Return the [X, Y] coordinate for the center point of the cell that contains the specified text.  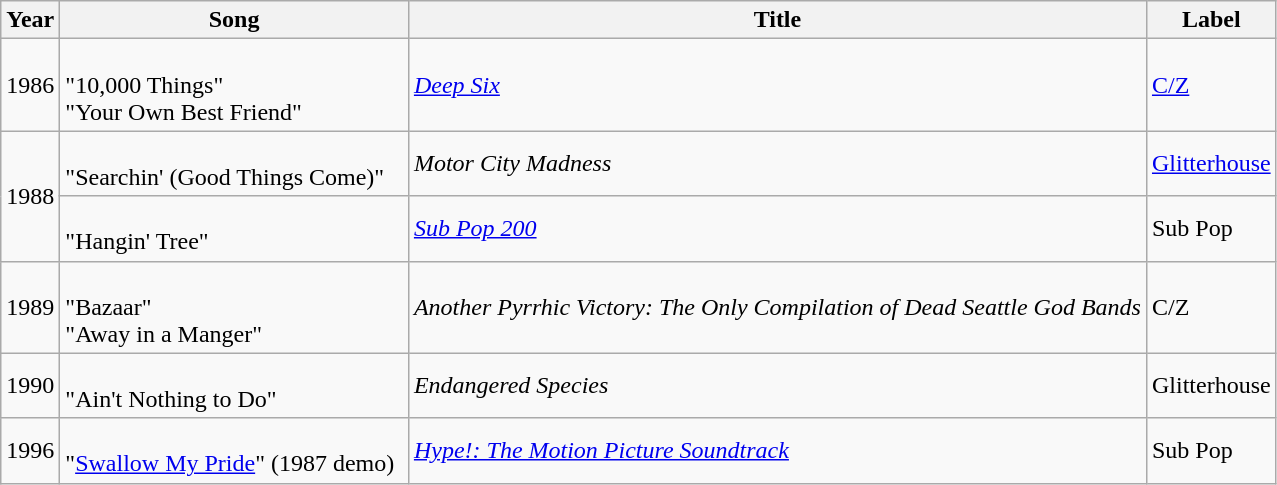
"Ain't Nothing to Do" [234, 386]
1990 [30, 386]
1988 [30, 196]
Endangered Species [777, 386]
Hype!: The Motion Picture Soundtrack [777, 450]
Deep Six [777, 85]
Another Pyrrhic Victory: The Only Compilation of Dead Seattle God Bands [777, 307]
1989 [30, 307]
Label [1211, 20]
"Bazaar""Away in a Manger" [234, 307]
1996 [30, 450]
"10,000 Things""Your Own Best Friend" [234, 85]
"Hangin' Tree" [234, 228]
1986 [30, 85]
Sub Pop 200 [777, 228]
"Swallow My Pride" (1987 demo) [234, 450]
Song [234, 20]
Year [30, 20]
"Searchin' (Good Things Come)" [234, 164]
Title [777, 20]
Motor City Madness [777, 164]
